Determine the [X, Y] coordinate at the center of the cell enclosing the given text.  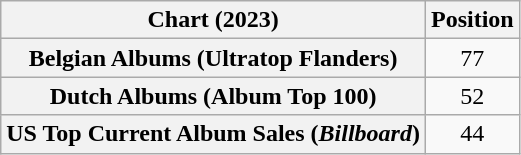
Dutch Albums (Album Top 100) [214, 96]
US Top Current Album Sales (Billboard) [214, 134]
52 [472, 96]
Chart (2023) [214, 20]
Belgian Albums (Ultratop Flanders) [214, 58]
Position [472, 20]
44 [472, 134]
77 [472, 58]
